For the text-containing cell, return its midpoint in [x, y] coordinate format. 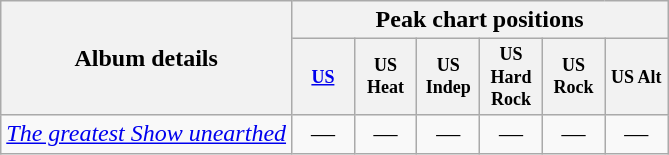
US Rock [574, 77]
US [324, 77]
The greatest Show unearthed [146, 134]
US Hard Rock [512, 77]
Peak chart positions [480, 20]
US Indep [448, 77]
US Heat [386, 77]
US Alt [636, 77]
Album details [146, 58]
